Search for the cell housing the specified text and yield its (x, y) center coordinate. 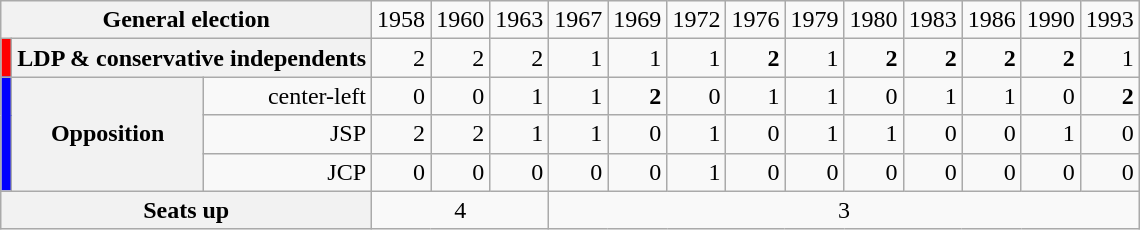
1983 (932, 20)
1969 (638, 20)
JCP (287, 172)
Seats up (186, 210)
1980 (874, 20)
1990 (1050, 20)
1963 (520, 20)
1979 (814, 20)
1967 (578, 20)
LDP & conservative independents (192, 58)
1958 (402, 20)
1976 (756, 20)
center-left (287, 96)
1986 (992, 20)
JSP (287, 134)
3 (844, 210)
1993 (1110, 20)
General election (186, 20)
4 (460, 210)
1972 (696, 20)
Opposition (108, 134)
1960 (460, 20)
